Search for the cell housing the specified text and yield its [X, Y] center coordinate. 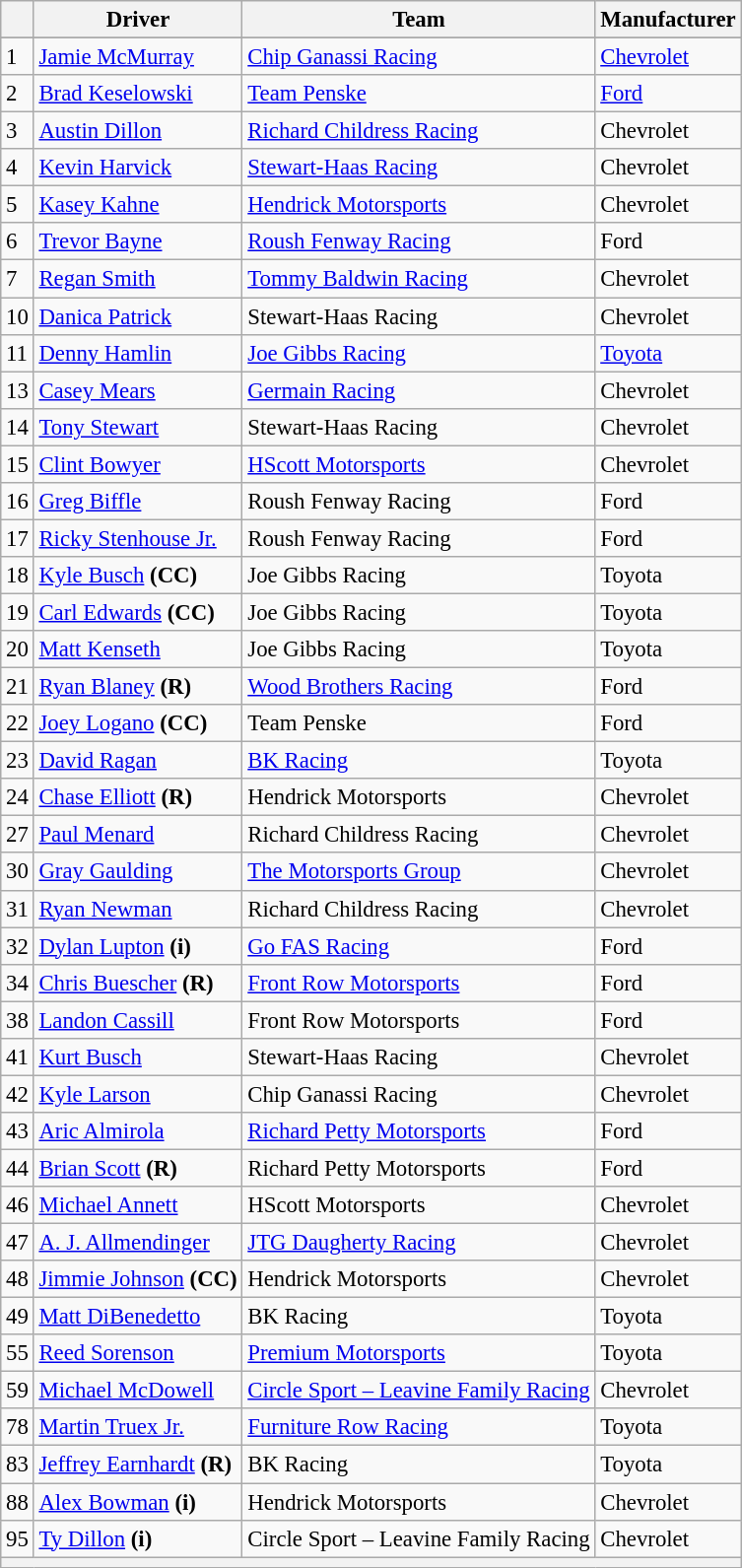
17 [18, 538]
The Motorsports Group [419, 872]
11 [18, 353]
Jimmie Johnson (CC) [138, 1279]
Matt Kenseth [138, 649]
Chris Buescher (R) [138, 983]
Ricky Stenhouse Jr. [138, 538]
Austin Dillon [138, 131]
20 [18, 649]
46 [18, 1205]
Brad Keselowski [138, 94]
4 [18, 168]
Reed Sorenson [138, 1353]
Matt DiBenedetto [138, 1317]
32 [18, 946]
Denny Hamlin [138, 353]
Michael Annett [138, 1205]
41 [18, 1057]
23 [18, 761]
95 [18, 1538]
Michael McDowell [138, 1391]
Ryan Newman [138, 909]
18 [18, 576]
30 [18, 872]
Jeffrey Earnhardt (R) [138, 1465]
2 [18, 94]
47 [18, 1243]
16 [18, 502]
44 [18, 1168]
Driver [138, 20]
Joey Logano (CC) [138, 723]
Clint Bowyer [138, 464]
Regan Smith [138, 279]
Alex Bowman (i) [138, 1502]
Martin Truex Jr. [138, 1428]
Trevor Bayne [138, 241]
Kyle Busch (CC) [138, 576]
55 [18, 1353]
Chase Elliott (R) [138, 797]
31 [18, 909]
43 [18, 1131]
21 [18, 687]
34 [18, 983]
Germain Racing [419, 390]
Greg Biffle [138, 502]
1 [18, 57]
Manufacturer [668, 20]
49 [18, 1317]
Carl Edwards (CC) [138, 612]
Team [419, 20]
10 [18, 316]
Kasey Kahne [138, 205]
Brian Scott (R) [138, 1168]
Gray Gaulding [138, 872]
3 [18, 131]
David Ragan [138, 761]
Wood Brothers Racing [419, 687]
Furniture Row Racing [419, 1428]
Kevin Harvick [138, 168]
Go FAS Racing [419, 946]
27 [18, 835]
Ty Dillon (i) [138, 1538]
JTG Daugherty Racing [419, 1243]
13 [18, 390]
14 [18, 427]
24 [18, 797]
7 [18, 279]
22 [18, 723]
Dylan Lupton (i) [138, 946]
Paul Menard [138, 835]
Kurt Busch [138, 1057]
15 [18, 464]
42 [18, 1094]
88 [18, 1502]
Jamie McMurray [138, 57]
59 [18, 1391]
48 [18, 1279]
19 [18, 612]
83 [18, 1465]
Premium Motorsports [419, 1353]
Landon Cassill [138, 1020]
Ryan Blaney (R) [138, 687]
A. J. Allmendinger [138, 1243]
Kyle Larson [138, 1094]
Tony Stewart [138, 427]
Casey Mears [138, 390]
Tommy Baldwin Racing [419, 279]
78 [18, 1428]
Aric Almirola [138, 1131]
5 [18, 205]
Danica Patrick [138, 316]
38 [18, 1020]
6 [18, 241]
